Pinpoint the cell where the given text exists, returning its (x, y) midpoint coordinate. 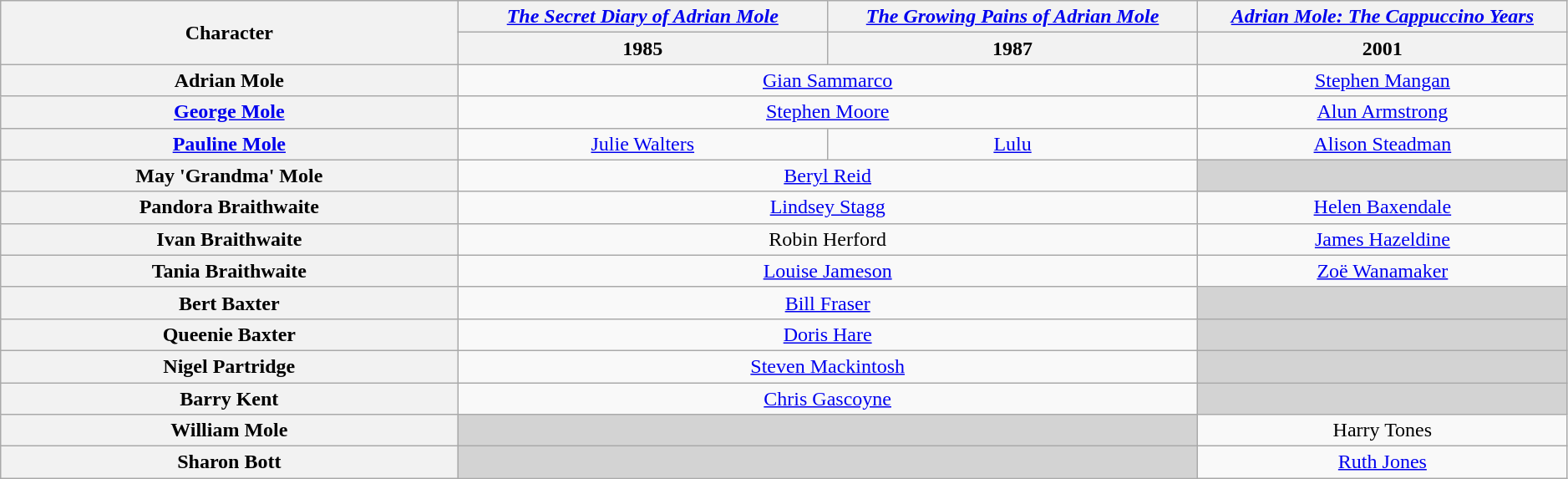
Gian Sammarco (828, 80)
James Hazeldine (1382, 239)
Character (229, 33)
Nigel Partridge (229, 366)
Steven Mackintosh (828, 366)
William Mole (229, 431)
Bert Baxter (229, 303)
Ruth Jones (1382, 462)
Lulu (1012, 144)
Robin Herford (828, 239)
Adrian Mole: The Cappuccino Years (1382, 17)
1985 (643, 48)
Beryl Reid (828, 176)
2001 (1382, 48)
Alison Steadman (1382, 144)
Pauline Mole (229, 144)
Bill Fraser (828, 303)
Sharon Bott (229, 462)
Tania Braithwaite (229, 271)
Stephen Mangan (1382, 80)
The Growing Pains of Adrian Mole (1012, 17)
Zoë Wanamaker (1382, 271)
Queenie Baxter (229, 334)
Chris Gascoyne (828, 399)
Louise Jameson (828, 271)
Pandora Braithwaite (229, 207)
May 'Grandma' Mole (229, 176)
Helen Baxendale (1382, 207)
1987 (1012, 48)
Ivan Braithwaite (229, 239)
Lindsey Stagg (828, 207)
Julie Walters (643, 144)
The Secret Diary of Adrian Mole (643, 17)
Harry Tones (1382, 431)
George Mole (229, 112)
Barry Kent (229, 399)
Adrian Mole (229, 80)
Doris Hare (828, 334)
Stephen Moore (828, 112)
Alun Armstrong (1382, 112)
